Provide the [x, y] coordinate of the cell's center where the given text is located.  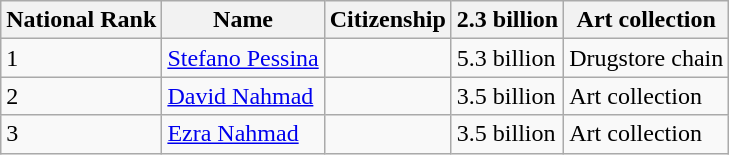
Stefano Pessina [243, 58]
2 [82, 96]
Citizenship [388, 20]
2.3 billion [507, 20]
1 [82, 58]
3 [82, 134]
Name [243, 20]
National Rank [82, 20]
Ezra Nahmad [243, 134]
David Nahmad [243, 96]
5.3 billion [507, 58]
Drugstore chain [646, 58]
